Pinpoint the cell where the given text exists, returning its (X, Y) midpoint coordinate. 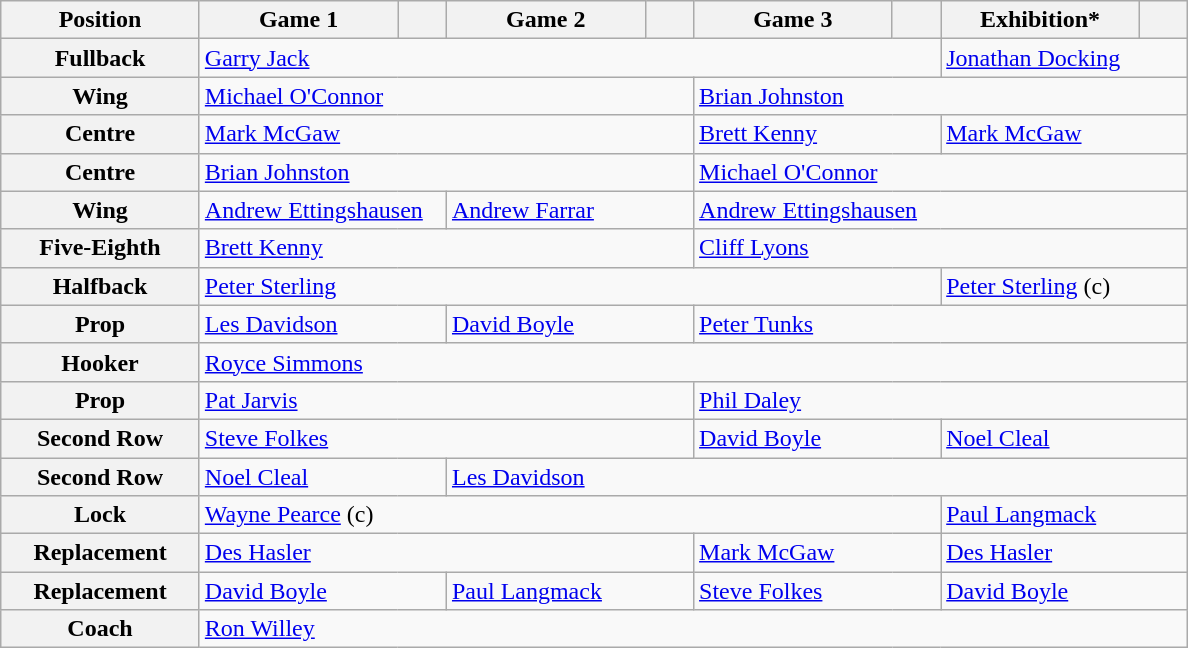
Phil Daley (941, 400)
Game 1 (298, 20)
Peter Sterling (c) (1064, 286)
Jonathan Docking (1064, 58)
Game 3 (794, 20)
Cliff Lyons (941, 248)
Five-Eighth (100, 248)
Position (100, 20)
Game 2 (546, 20)
Peter Sterling (570, 286)
Pat Jarvis (446, 400)
Royce Simmons (693, 362)
Halfback (100, 286)
Lock (100, 515)
Exhibition* (1040, 20)
Wayne Pearce (c) (570, 515)
Ron Willey (693, 629)
Garry Jack (570, 58)
Andrew Farrar (570, 210)
Fullback (100, 58)
Hooker (100, 362)
Coach (100, 629)
Peter Tunks (941, 324)
